Identify which cell holds the provided text, then report its (x, y) central coordinate. 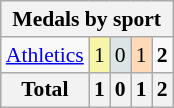
Athletics (45, 55)
Medals by sport (87, 19)
Total (45, 90)
